Locate the cell with the specified text and output its (X, Y) center coordinate. 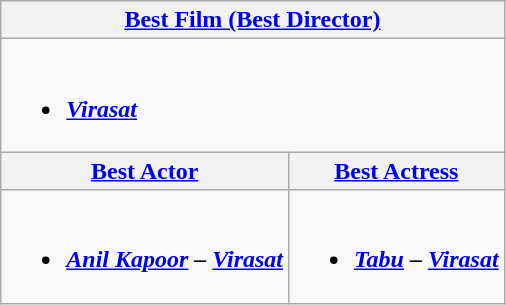
Virasat (252, 96)
Best Actor (145, 171)
Anil Kapoor – Virasat (145, 246)
Tabu – Virasat (397, 246)
Best Film (Best Director) (252, 20)
Best Actress (397, 171)
